Search for the cell housing the specified text and yield its [X, Y] center coordinate. 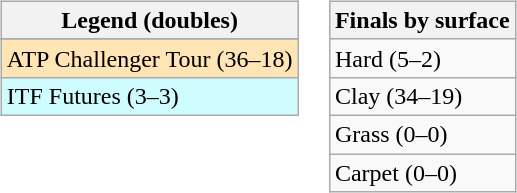
Legend (doubles) [150, 20]
Clay (34–19) [422, 96]
Grass (0–0) [422, 134]
Hard (5–2) [422, 58]
Finals by surface [422, 20]
ITF Futures (3–3) [150, 96]
ATP Challenger Tour (36–18) [150, 58]
Carpet (0–0) [422, 173]
